Find where the given text appears and provide that cell's center as (x, y) coordinate. 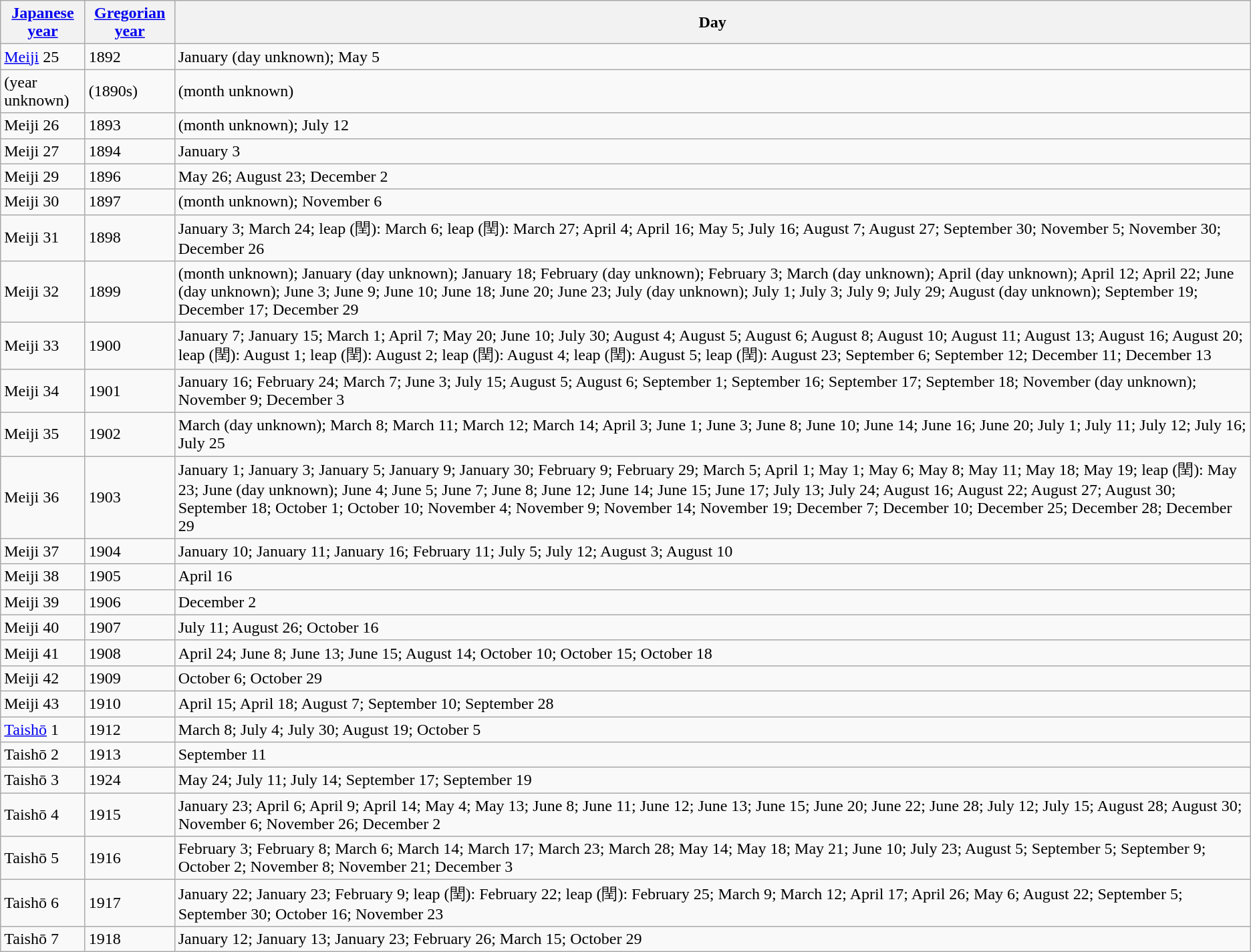
(1890s) (130, 91)
Meiji 30 (43, 202)
Day (712, 23)
Taishō 3 (43, 780)
1897 (130, 202)
1909 (130, 678)
1900 (130, 346)
March 8; July 4; July 30; August 19; October 5 (712, 729)
Meiji 31 (43, 238)
1901 (130, 390)
Meiji 38 (43, 577)
Meiji 41 (43, 653)
Taishō 2 (43, 755)
Meiji 37 (43, 551)
Meiji 35 (43, 434)
1892 (130, 57)
January 3 (712, 151)
Japanese year (43, 23)
Meiji 40 (43, 627)
Meiji 25 (43, 57)
Meiji 39 (43, 602)
Meiji 33 (43, 346)
1918 (130, 939)
1916 (130, 858)
1907 (130, 627)
1904 (130, 551)
Taishō 1 (43, 729)
(month unknown); July 12 (712, 126)
Meiji 34 (43, 390)
1902 (130, 434)
1906 (130, 602)
Meiji 42 (43, 678)
1913 (130, 755)
(year unknown) (43, 91)
1903 (130, 497)
May 26; August 23; December 2 (712, 176)
April 16 (712, 577)
January (day unknown); May 5 (712, 57)
1905 (130, 577)
1912 (130, 729)
Taishō 4 (43, 815)
April 24; June 8; June 13; June 15; August 14; October 10; October 15; October 18 (712, 653)
1898 (130, 238)
Meiji 36 (43, 497)
1915 (130, 815)
1896 (130, 176)
Gregorian year (130, 23)
January 10; January 11; January 16; February 11; July 5; July 12; August 3; August 10 (712, 551)
January 12; January 13; January 23; February 26; March 15; October 29 (712, 939)
Taishō 6 (43, 903)
December 2 (712, 602)
1894 (130, 151)
1924 (130, 780)
1893 (130, 126)
Meiji 26 (43, 126)
1910 (130, 703)
May 24; July 11; July 14; September 17; September 19 (712, 780)
1899 (130, 292)
July 11; August 26; October 16 (712, 627)
Taishō 5 (43, 858)
April 15; April 18; August 7; September 10; September 28 (712, 703)
September 11 (712, 755)
1917 (130, 903)
October 6; October 29 (712, 678)
1908 (130, 653)
(month unknown); November 6 (712, 202)
Meiji 29 (43, 176)
Meiji 43 (43, 703)
(month unknown) (712, 91)
Taishō 7 (43, 939)
Meiji 32 (43, 292)
Meiji 27 (43, 151)
